Pinpoint the cell where the given text exists, returning its (X, Y) midpoint coordinate. 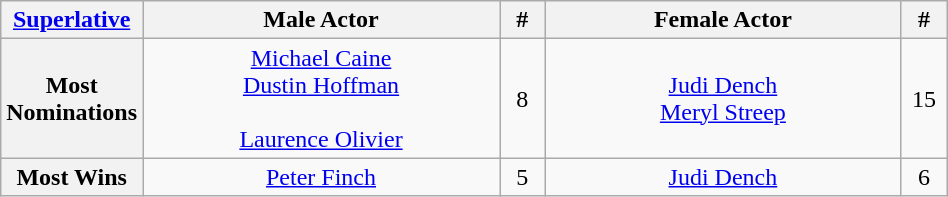
Superlative (72, 20)
15 (924, 98)
Male Actor (320, 20)
5 (522, 177)
Most Nominations (72, 98)
Peter Finch (320, 177)
Judi Dench Meryl Streep (723, 98)
8 (522, 98)
Female Actor (723, 20)
Judi Dench (723, 177)
Most Wins (72, 177)
Michael Caine Dustin Hoffman Laurence Olivier (320, 98)
6 (924, 177)
